Return the [X, Y] coordinate for the center point of the cell that contains the specified text.  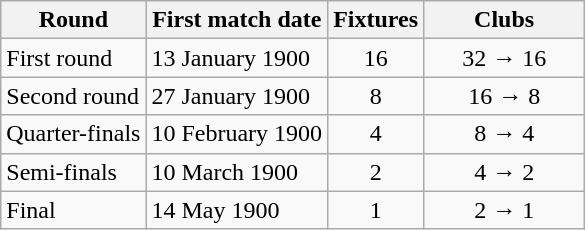
4 [376, 134]
Fixtures [376, 20]
2 → 1 [504, 210]
Quarter-finals [74, 134]
8 → 4 [504, 134]
4 → 2 [504, 172]
1 [376, 210]
2 [376, 172]
27 January 1900 [237, 96]
Clubs [504, 20]
16 → 8 [504, 96]
First match date [237, 20]
10 March 1900 [237, 172]
14 May 1900 [237, 210]
13 January 1900 [237, 58]
Final [74, 210]
32 → 16 [504, 58]
16 [376, 58]
First round [74, 58]
10 February 1900 [237, 134]
Round [74, 20]
Semi-finals [74, 172]
Second round [74, 96]
8 [376, 96]
